Detect which cell encompasses the target text, then output its [X, Y] center coordinate. 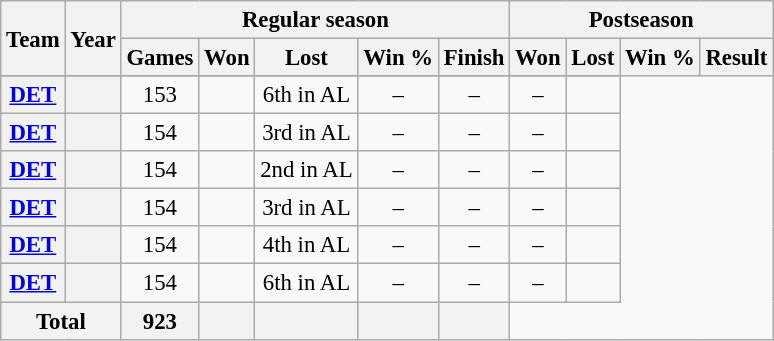
923 [160, 321]
Finish [474, 58]
Team [33, 38]
153 [160, 95]
4th in AL [306, 245]
Year [93, 38]
Regular season [316, 20]
Postseason [642, 20]
Result [736, 58]
2nd in AL [306, 170]
Total [61, 321]
Games [160, 58]
